Determine the [X, Y] coordinate at the center of the cell enclosing the given text.  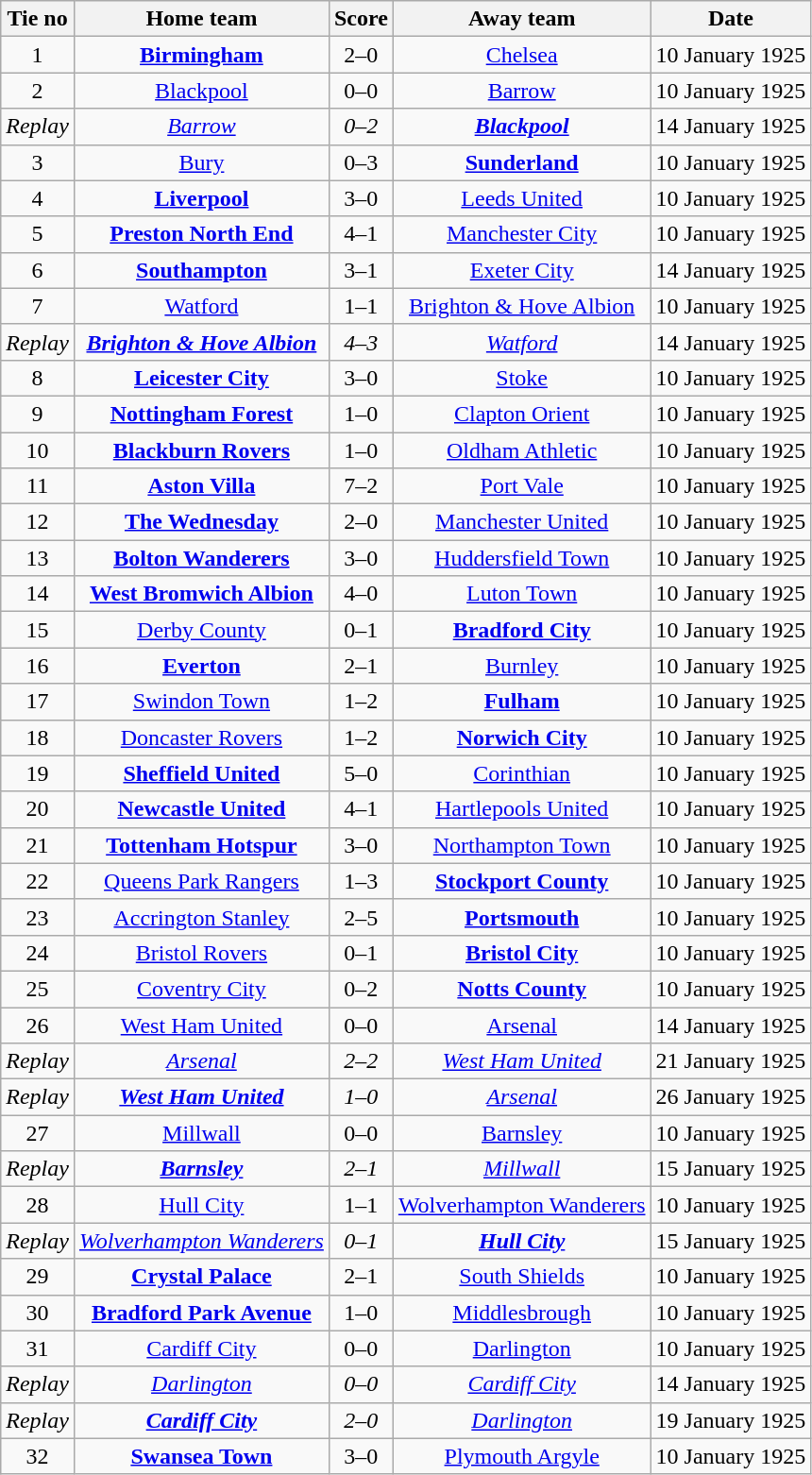
28 [38, 1205]
Leeds United [521, 198]
Date [731, 19]
Clapton Orient [521, 414]
Luton Town [521, 594]
21 [38, 845]
26 [38, 1025]
Newcastle United [201, 809]
Swindon Town [201, 702]
7 [38, 306]
Exeter City [521, 270]
Manchester United [521, 522]
Oldham Athletic [521, 450]
Manchester City [521, 234]
South Shields [521, 1277]
Notts County [521, 989]
Stockport County [521, 881]
32 [38, 1456]
4–3 [361, 342]
2 [38, 91]
17 [38, 702]
Aston Villa [201, 486]
19 January 1925 [731, 1420]
21 January 1925 [731, 1061]
Southampton [201, 270]
Middlesbrough [521, 1313]
Nottingham Forest [201, 414]
Sunderland [521, 162]
20 [38, 809]
8 [38, 378]
3–1 [361, 270]
30 [38, 1313]
Bradford City [521, 630]
29 [38, 1277]
Tottenham Hotspur [201, 845]
Bristol Rovers [201, 953]
19 [38, 773]
1–3 [361, 881]
25 [38, 989]
Stoke [521, 378]
10 [38, 450]
Leicester City [201, 378]
Burnley [521, 666]
18 [38, 737]
Bradford Park Avenue [201, 1313]
Bolton Wanderers [201, 558]
Portsmouth [521, 917]
Swansea Town [201, 1456]
Hartlepools United [521, 809]
Score [361, 19]
Corinthian [521, 773]
Plymouth Argyle [521, 1456]
Chelsea [521, 55]
Fulham [521, 702]
4–0 [361, 594]
6 [38, 270]
23 [38, 917]
Northampton Town [521, 845]
Bury [201, 162]
The Wednesday [201, 522]
Doncaster Rovers [201, 737]
Birmingham [201, 55]
Liverpool [201, 198]
Blackburn Rovers [201, 450]
26 January 1925 [731, 1097]
16 [38, 666]
Preston North End [201, 234]
5–0 [361, 773]
15 [38, 630]
14 [38, 594]
Sheffield United [201, 773]
13 [38, 558]
Home team [201, 19]
27 [38, 1133]
1 [38, 55]
12 [38, 522]
Huddersfield Town [521, 558]
7–2 [361, 486]
5 [38, 234]
2–5 [361, 917]
4 [38, 198]
0–3 [361, 162]
Accrington Stanley [201, 917]
Bristol City [521, 953]
Queens Park Rangers [201, 881]
Norwich City [521, 737]
Away team [521, 19]
2–2 [361, 1061]
Coventry City [201, 989]
Everton [201, 666]
9 [38, 414]
3 [38, 162]
Tie no [38, 19]
Crystal Palace [201, 1277]
24 [38, 953]
Derby County [201, 630]
31 [38, 1348]
Port Vale [521, 486]
22 [38, 881]
11 [38, 486]
West Bromwich Albion [201, 594]
